Scan for the cell matching the given text and deliver its (x, y) coordinate at center. 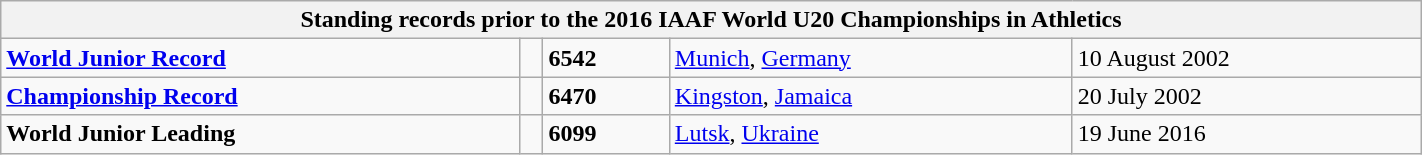
6099 (606, 134)
Standing records prior to the 2016 IAAF World U20 Championships in Athletics (711, 20)
World Junior Leading (260, 134)
6470 (606, 96)
Munich, Germany (870, 58)
6542 (606, 58)
Kingston, Jamaica (870, 96)
20 July 2002 (1246, 96)
Lutsk, Ukraine (870, 134)
World Junior Record (260, 58)
19 June 2016 (1246, 134)
10 August 2002 (1246, 58)
Championship Record (260, 96)
